Scan for the cell matching the given text and deliver its [x, y] coordinate at center. 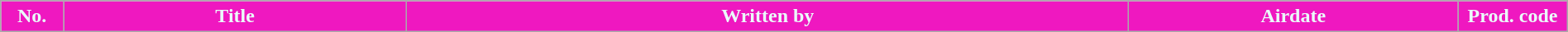
Airdate [1293, 16]
Written by [767, 16]
Prod. code [1513, 16]
No. [32, 16]
Title [235, 16]
